Identify which cell holds the provided text, then report its (X, Y) central coordinate. 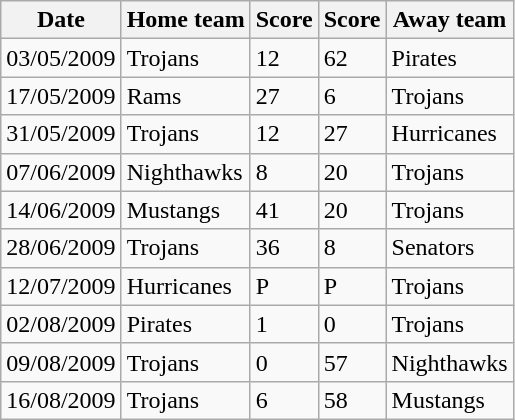
17/05/2009 (61, 96)
07/06/2009 (61, 172)
41 (284, 210)
57 (352, 362)
Senators (450, 248)
1 (284, 324)
58 (352, 400)
12/07/2009 (61, 286)
28/06/2009 (61, 248)
Date (61, 20)
62 (352, 58)
16/08/2009 (61, 400)
Rams (186, 96)
Away team (450, 20)
Home team (186, 20)
36 (284, 248)
09/08/2009 (61, 362)
02/08/2009 (61, 324)
14/06/2009 (61, 210)
31/05/2009 (61, 134)
03/05/2009 (61, 58)
